Provide the [X, Y] coordinate of the cell's center where the given text is located.  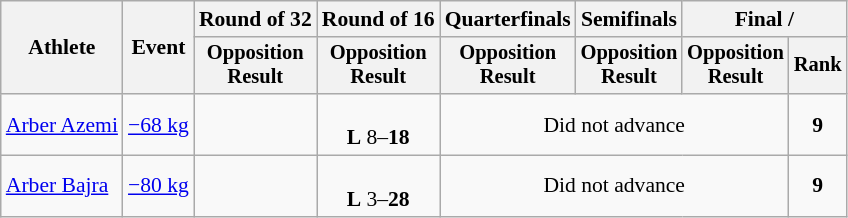
Arber Azemi [62, 124]
Rank [818, 66]
Round of 16 [378, 19]
Quarterfinals [508, 19]
Round of 32 [256, 19]
−80 kg [158, 186]
L 3–28 [378, 186]
L 8–18 [378, 124]
Final / [764, 19]
Arber Bajra [62, 186]
−68 kg [158, 124]
Event [158, 48]
Semifinals [630, 19]
Athlete [62, 48]
